Capture the cell that displays the provided text and extract its [X, Y] central coordinate. 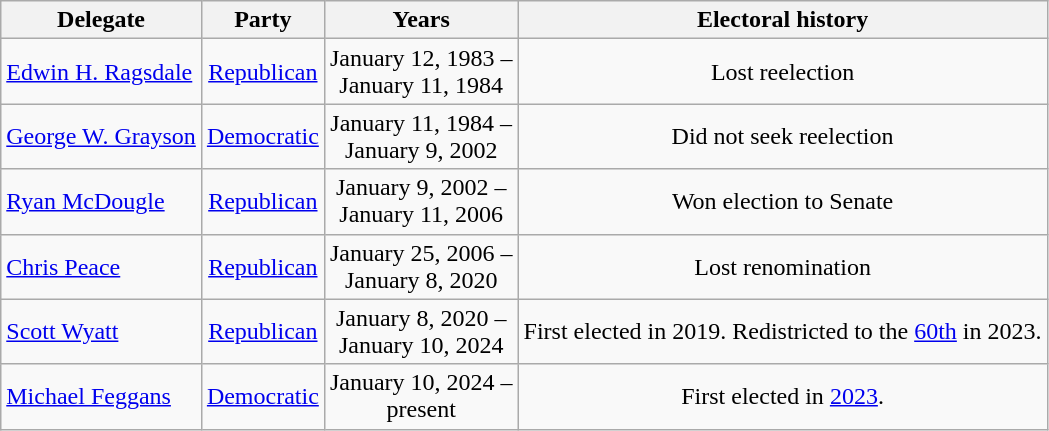
January 10, 2024 –present [421, 396]
January 11, 1984 –January 9, 2002 [421, 136]
January 8, 2020 –January 10, 2024 [421, 332]
Ryan McDougle [102, 202]
Chris Peace [102, 266]
Did not seek reelection [782, 136]
Party [262, 20]
First elected in 2019. Redistricted to the 60th in 2023. [782, 332]
Lost reelection [782, 72]
Edwin H. Ragsdale [102, 72]
Lost renomination [782, 266]
Won election to Senate [782, 202]
Electoral history [782, 20]
Years [421, 20]
Delegate [102, 20]
Michael Feggans [102, 396]
January 9, 2002 –January 11, 2006 [421, 202]
Scott Wyatt [102, 332]
First elected in 2023. [782, 396]
January 25, 2006 –January 8, 2020 [421, 266]
George W. Grayson [102, 136]
January 12, 1983 –January 11, 1984 [421, 72]
